Return the (X, Y) coordinate for the center point of the cell that contains the specified text.  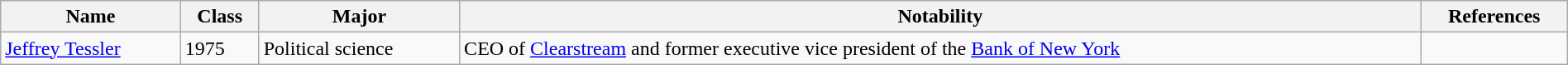
1975 (220, 48)
Name (91, 17)
Class (220, 17)
Major (359, 17)
Notability (940, 17)
Jeffrey Tessler (91, 48)
CEO of Clearstream and former executive vice president of the Bank of New York (940, 48)
References (1494, 17)
Political science (359, 48)
